Determine the (X, Y) coordinate at the center of the cell enclosing the given text.  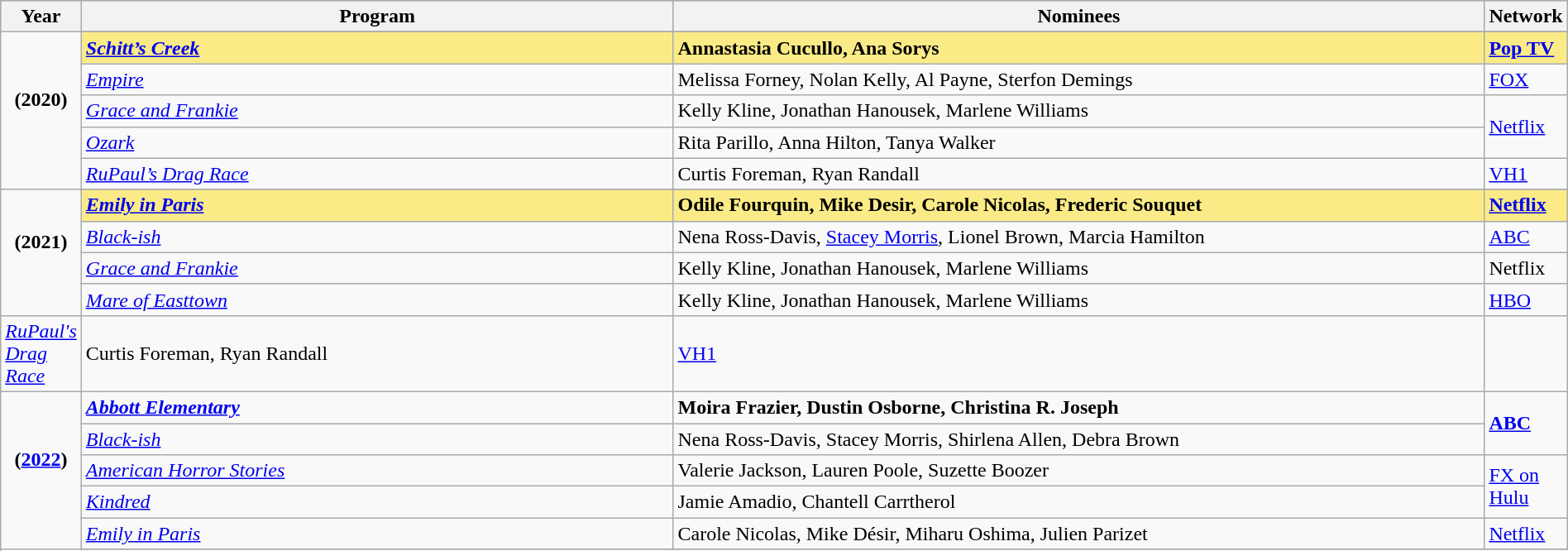
Valerie Jackson, Lauren Poole, Suzette Boozer (1078, 471)
Abbott Elementary (377, 407)
(2021) (41, 252)
Schitt’s Creek (377, 48)
Year (41, 17)
Jamie Amadio, Chantell Carrtherol (1078, 502)
Carole Nicolas, Mike Désir, Miharu Oshima, Julien Parizet (1078, 534)
Nominees (1078, 17)
Nena Ross-Davis, Stacey Morris, Lionel Brown, Marcia Hamilton (1078, 237)
RuPaul's Drag Race (41, 353)
Melissa Forney, Nolan Kelly, Al Payne, Sterfon Demings (1078, 79)
HBO (1526, 299)
Ozark (377, 142)
Network (1526, 17)
Pop TV (1526, 48)
American Horror Stories (377, 471)
Moira Frazier, Dustin Osborne, Christina R. Joseph (1078, 407)
FOX (1526, 79)
Odile Fourquin, Mike Desir, Carole Nicolas, Frederic Souquet (1078, 205)
RuPaul’s Drag Race (377, 174)
Kindred (377, 502)
(2020) (41, 111)
FX on Hulu (1526, 486)
Rita Parillo, Anna Hilton, Tanya Walker (1078, 142)
Mare of Easttown (377, 299)
Annastasia Cucullo, Ana Sorys (1078, 48)
Nena Ross-Davis, Stacey Morris, Shirlena Allen, Debra Brown (1078, 439)
Empire (377, 79)
(2022) (41, 470)
Program (377, 17)
